Return [X, Y] of the center of cell containing provided text 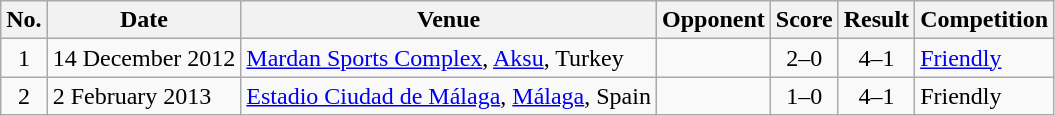
Result [876, 20]
14 December 2012 [144, 58]
2 February 2013 [144, 96]
2–0 [804, 58]
Venue [449, 20]
Score [804, 20]
Date [144, 20]
Competition [984, 20]
1 [24, 58]
Estadio Ciudad de Málaga, Málaga, Spain [449, 96]
Mardan Sports Complex, Aksu, Turkey [449, 58]
2 [24, 96]
1–0 [804, 96]
No. [24, 20]
Opponent [713, 20]
